Extract the (X, Y) coordinate from the center of the cell holding the provided text.  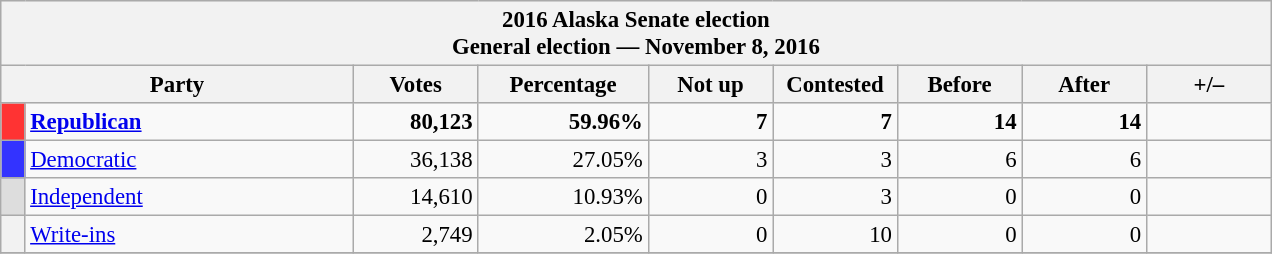
Write-ins (189, 235)
27.05% (563, 160)
Percentage (563, 85)
Independent (189, 197)
14,610 (416, 197)
2016 Alaska Senate electionGeneral election — November 8, 2016 (636, 34)
2,749 (416, 235)
Before (960, 85)
Democratic (189, 160)
36,138 (416, 160)
Republican (189, 122)
10 (836, 235)
After (1084, 85)
+/– (1208, 85)
Votes (416, 85)
80,123 (416, 122)
Contested (836, 85)
Not up (710, 85)
Party (178, 85)
59.96% (563, 122)
2.05% (563, 235)
10.93% (563, 197)
